From the cell containing the given text, extract its center point as [x, y] coordinate. 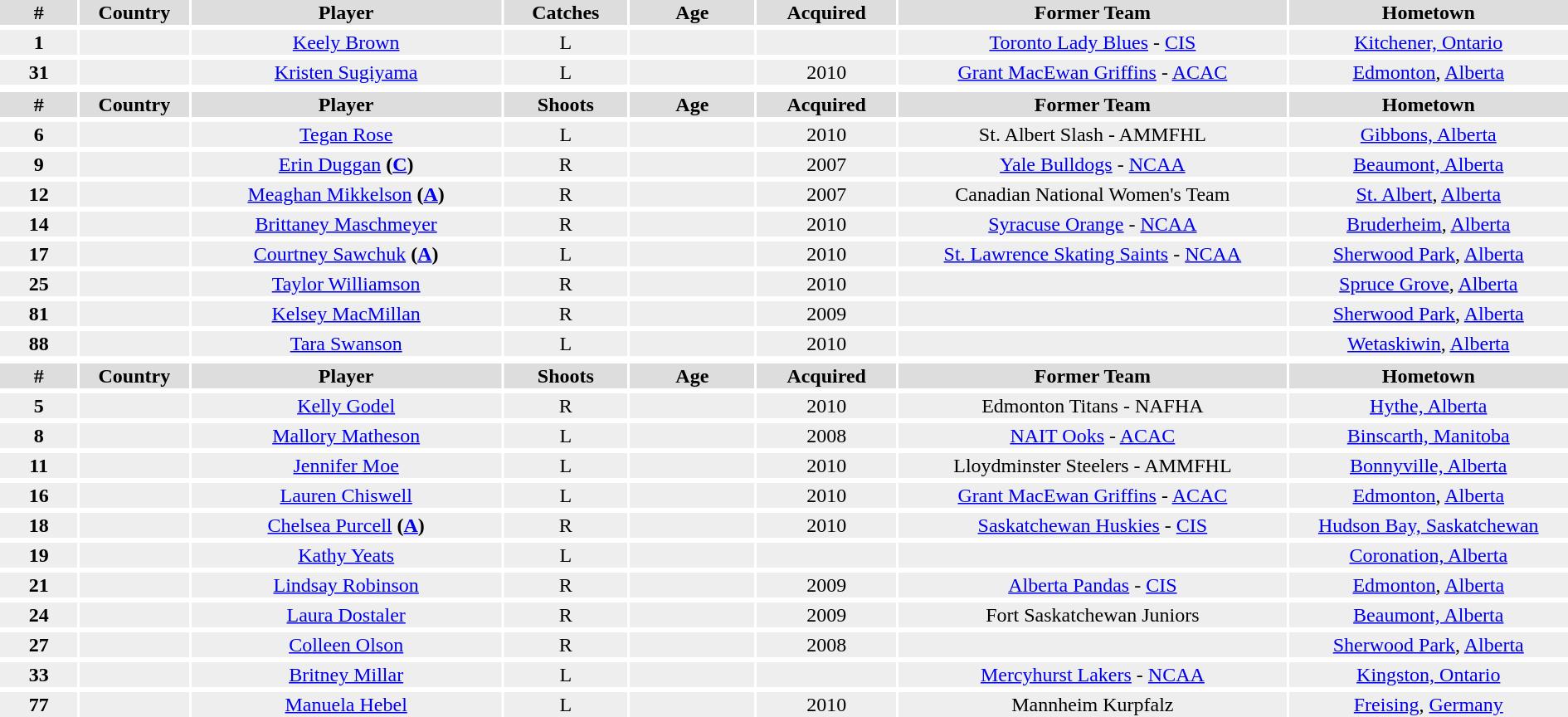
Manuela Hebel [346, 705]
5 [38, 406]
Binscarth, Manitoba [1429, 436]
Bruderheim, Alberta [1429, 224]
Mannheim Kurpfalz [1092, 705]
Taylor Williamson [346, 284]
Canadian National Women's Team [1092, 194]
25 [38, 284]
88 [38, 344]
Mercyhurst Lakers - NCAA [1092, 675]
Erin Duggan (C) [346, 164]
Lloydminster Steelers - AMMFHL [1092, 466]
Spruce Grove, Alberta [1429, 284]
Freising, Germany [1429, 705]
Wetaskiwin, Alberta [1429, 344]
Keely Brown [346, 42]
Meaghan Mikkelson (A) [346, 194]
24 [38, 615]
Bonnyville, Alberta [1429, 466]
Brittaney Maschmeyer [346, 224]
Courtney Sawchuk (A) [346, 254]
Kitchener, Ontario [1429, 42]
Tegan Rose [346, 134]
33 [38, 675]
Jennifer Moe [346, 466]
Kristen Sugiyama [346, 72]
Saskatchewan Huskies - CIS [1092, 525]
St. Albert, Alberta [1429, 194]
Coronation, Alberta [1429, 555]
9 [38, 164]
12 [38, 194]
Lindsay Robinson [346, 585]
Lauren Chiswell [346, 495]
81 [38, 314]
Fort Saskatchewan Juniors [1092, 615]
Yale Bulldogs - NCAA [1092, 164]
Hudson Bay, Saskatchewan [1429, 525]
Chelsea Purcell (A) [346, 525]
8 [38, 436]
77 [38, 705]
Kelly Godel [346, 406]
Toronto Lady Blues - CIS [1092, 42]
21 [38, 585]
Kingston, Ontario [1429, 675]
6 [38, 134]
Britney Millar [346, 675]
Gibbons, Alberta [1429, 134]
Alberta Pandas - CIS [1092, 585]
16 [38, 495]
St. Albert Slash - AMMFHL [1092, 134]
NAIT Ooks - ACAC [1092, 436]
Edmonton Titans - NAFHA [1092, 406]
Laura Dostaler [346, 615]
Kathy Yeats [346, 555]
14 [38, 224]
31 [38, 72]
Hythe, Alberta [1429, 406]
18 [38, 525]
Mallory Matheson [346, 436]
Syracuse Orange - NCAA [1092, 224]
11 [38, 466]
17 [38, 254]
1 [38, 42]
Tara Swanson [346, 344]
Colleen Olson [346, 645]
27 [38, 645]
19 [38, 555]
Catches [566, 12]
Kelsey MacMillan [346, 314]
St. Lawrence Skating Saints - NCAA [1092, 254]
